Provide the (X, Y) coordinate of the cell's center where the given text is located.  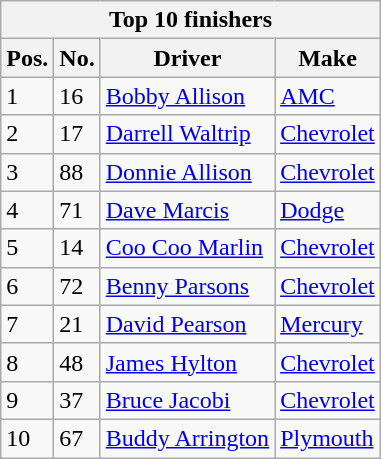
17 (77, 134)
Dave Marcis (187, 210)
3 (28, 172)
Coo Coo Marlin (187, 248)
1 (28, 96)
88 (77, 172)
Mercury (328, 324)
2 (28, 134)
Make (328, 58)
6 (28, 286)
4 (28, 210)
72 (77, 286)
67 (77, 438)
7 (28, 324)
James Hylton (187, 362)
Donnie Allison (187, 172)
37 (77, 400)
David Pearson (187, 324)
Darrell Waltrip (187, 134)
Bruce Jacobi (187, 400)
5 (28, 248)
Driver (187, 58)
Benny Parsons (187, 286)
AMC (328, 96)
No. (77, 58)
Buddy Arrington (187, 438)
Bobby Allison (187, 96)
48 (77, 362)
Dodge (328, 210)
14 (77, 248)
71 (77, 210)
9 (28, 400)
16 (77, 96)
21 (77, 324)
Top 10 finishers (191, 20)
8 (28, 362)
10 (28, 438)
Pos. (28, 58)
Plymouth (328, 438)
